Scan for the cell matching the given text and deliver its (x, y) coordinate at center. 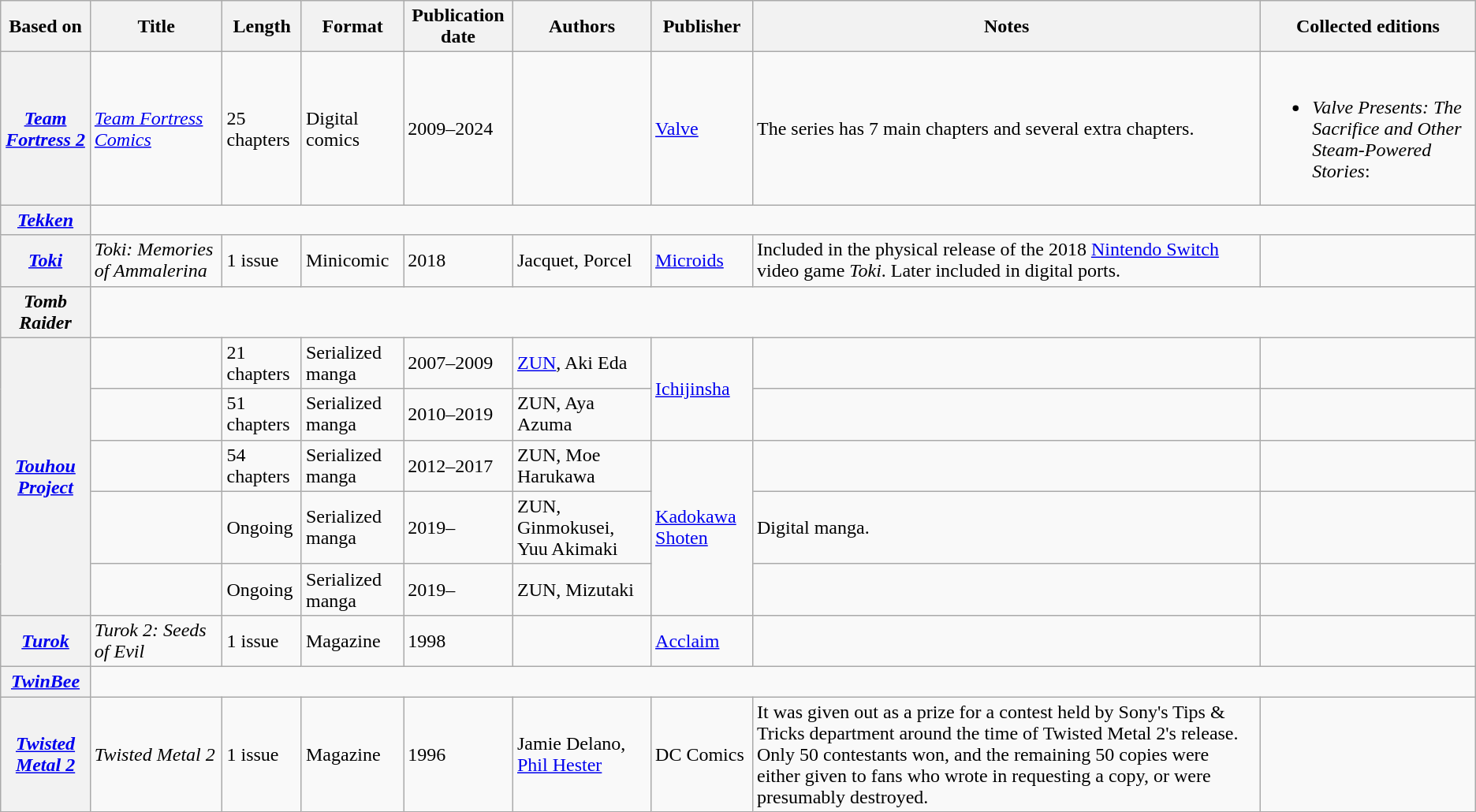
Acclaim (702, 640)
Team Fortress 2 (46, 129)
ZUN, Aki Eda (582, 363)
1996 (459, 754)
Collected editions (1369, 27)
ZUN, Moe Harukawa (582, 465)
Ichijinsha (702, 389)
2018 (459, 260)
ZUN, Mizutaki (582, 590)
Toki (46, 260)
Title (156, 27)
25 chapters (262, 129)
Based on (46, 27)
2009–2024 (459, 129)
Jamie Delano, Phil Hester (582, 754)
DC Comics (702, 754)
Team Fortress Comics (156, 129)
Digital comics (352, 129)
ZUN, Ginmokusei, Yuu Akimaki (582, 527)
Turok 2: Seeds of Evil (156, 640)
Jacquet, Porcel (582, 260)
2012–2017 (459, 465)
Kadokawa Shoten (702, 527)
Valve (702, 129)
Digital manga. (1006, 527)
2007–2009 (459, 363)
Publisher (702, 27)
TwinBee (46, 681)
21 chapters (262, 363)
1998 (459, 640)
51 chapters (262, 415)
Minicomic (352, 260)
Authors (582, 27)
Tomb Raider (46, 312)
Toki: Memories of Ammalerina (156, 260)
Turok (46, 640)
Microids (702, 260)
Length (262, 27)
The series has 7 main chapters and several extra chapters. (1006, 129)
ZUN, Aya Azuma (582, 415)
Included in the physical release of the 2018 Nintendo Switch video game Toki. Later included in digital ports. (1006, 260)
Notes (1006, 27)
Touhou Project (46, 476)
Format (352, 27)
Tekken (46, 220)
54 chapters (262, 465)
Valve Presents: The Sacrifice and Other Steam-Powered Stories: (1369, 129)
Publication date (459, 27)
2010–2019 (459, 415)
